Determine the (x, y) coordinate at the center of the cell enclosing the given text.  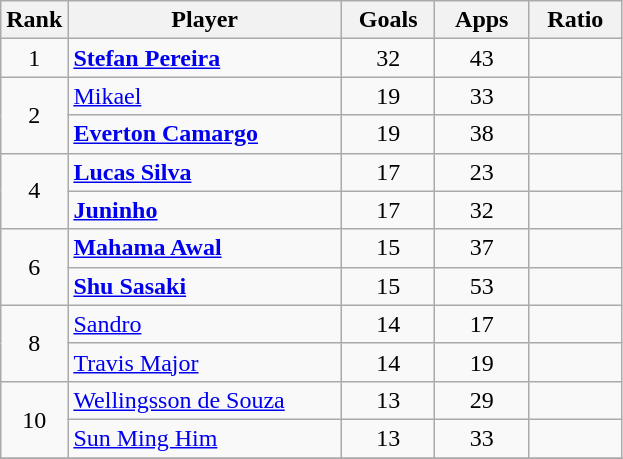
29 (482, 400)
37 (482, 248)
Travis Major (205, 362)
Goals (388, 20)
Everton Camargo (205, 134)
2 (34, 115)
Sandro (205, 324)
4 (34, 191)
8 (34, 343)
Shu Sasaki (205, 286)
1 (34, 58)
Rank (34, 20)
Sun Ming Him (205, 438)
43 (482, 58)
10 (34, 419)
Mikael (205, 96)
Apps (482, 20)
Lucas Silva (205, 172)
6 (34, 267)
Player (205, 20)
Mahama Awal (205, 248)
Ratio (576, 20)
38 (482, 134)
Stefan Pereira (205, 58)
53 (482, 286)
23 (482, 172)
Wellingsson de Souza (205, 400)
Juninho (205, 210)
